Provide the [x, y] coordinate of the cell's center where the given text is located.  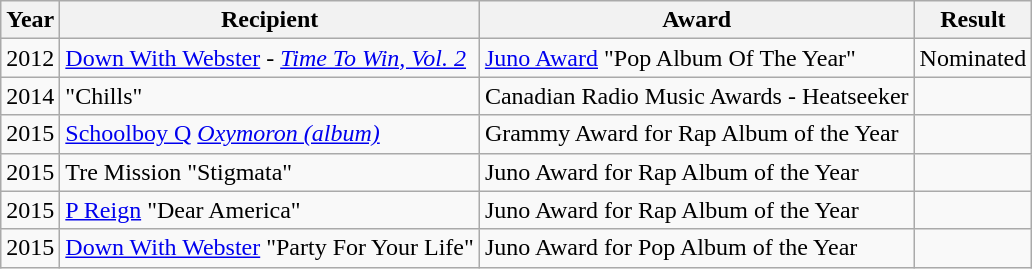
Canadian Radio Music Awards - Heatseeker [696, 96]
Down With Webster - Time To Win, Vol. 2 [270, 58]
Result [973, 20]
Schoolboy Q Oxymoron (album) [270, 134]
Recipient [270, 20]
"Chills" [270, 96]
Year [30, 20]
P Reign "Dear America" [270, 210]
2012 [30, 58]
2014 [30, 96]
Juno Award "Pop Album Of The Year" [696, 58]
Grammy Award for Rap Album of the Year [696, 134]
Juno Award for Pop Album of the Year [696, 248]
Tre Mission "Stigmata" [270, 172]
Down With Webster "Party For Your Life" [270, 248]
Nominated [973, 58]
Award [696, 20]
